Return [X, Y] of the center of cell containing provided text 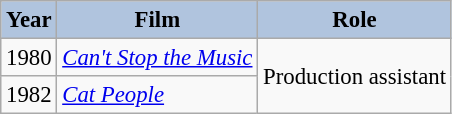
Film [158, 20]
Production assistant [354, 76]
Can't Stop the Music [158, 58]
Role [354, 20]
Year [29, 20]
Cat People [158, 95]
1982 [29, 95]
1980 [29, 58]
